Return (X, Y) of the center of cell containing provided text 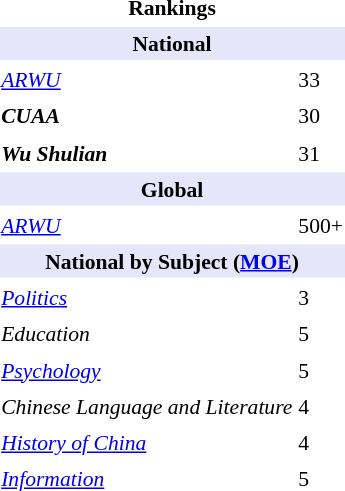
CUAA (147, 116)
33 (321, 80)
National by Subject (MOE) (172, 262)
Global (172, 188)
Politics (147, 298)
Education (147, 334)
History of China (147, 442)
National (172, 44)
500+ (321, 224)
Wu Shulian (147, 152)
Psychology (147, 370)
3 (321, 298)
30 (321, 116)
31 (321, 152)
Chinese Language and Literature (147, 406)
